Find where the given text appears and provide that cell's center as [x, y] coordinate. 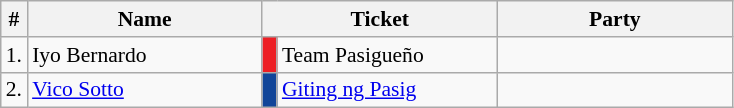
Vico Sotto [144, 90]
Name [144, 19]
Team Pasigueño [387, 55]
Party [614, 19]
Iyo Bernardo [144, 55]
# [14, 19]
1. [14, 55]
Ticket [380, 19]
2. [14, 90]
Giting ng Pasig [387, 90]
